Detect which cell encompasses the target text, then output its [X, Y] center coordinate. 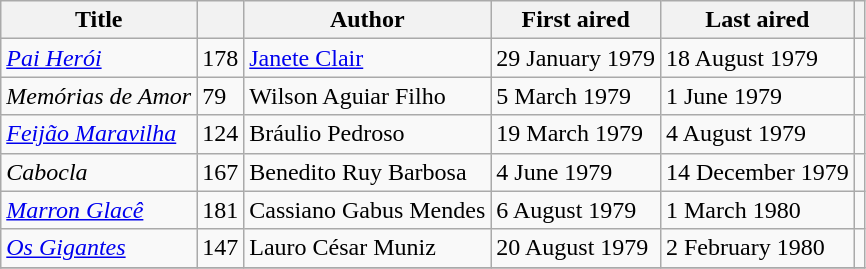
4 June 1979 [576, 172]
6 August 1979 [576, 210]
147 [220, 248]
Marron Glacê [99, 210]
Last aired [757, 20]
Memórias de Amor [99, 96]
Lauro César Muniz [368, 248]
Cabocla [99, 172]
167 [220, 172]
4 August 1979 [757, 134]
Benedito Ruy Barbosa [368, 172]
1 March 1980 [757, 210]
Os Gigantes [99, 248]
Janete Clair [368, 58]
178 [220, 58]
181 [220, 210]
79 [220, 96]
2 February 1980 [757, 248]
18 August 1979 [757, 58]
Bráulio Pedroso [368, 134]
14 December 1979 [757, 172]
29 January 1979 [576, 58]
20 August 1979 [576, 248]
124 [220, 134]
Wilson Aguiar Filho [368, 96]
First aired [576, 20]
Author [368, 20]
1 June 1979 [757, 96]
5 March 1979 [576, 96]
19 March 1979 [576, 134]
Cassiano Gabus Mendes [368, 210]
Pai Herói [99, 58]
Feijão Maravilha [99, 134]
Title [99, 20]
